Extract the [X, Y] coordinate from the center of the cell holding the provided text.  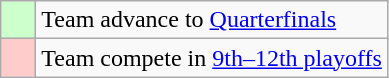
Team compete in 9th–12th playoffs [212, 58]
Team advance to Quarterfinals [212, 20]
